Detect which cell encompasses the target text, then output its [X, Y] center coordinate. 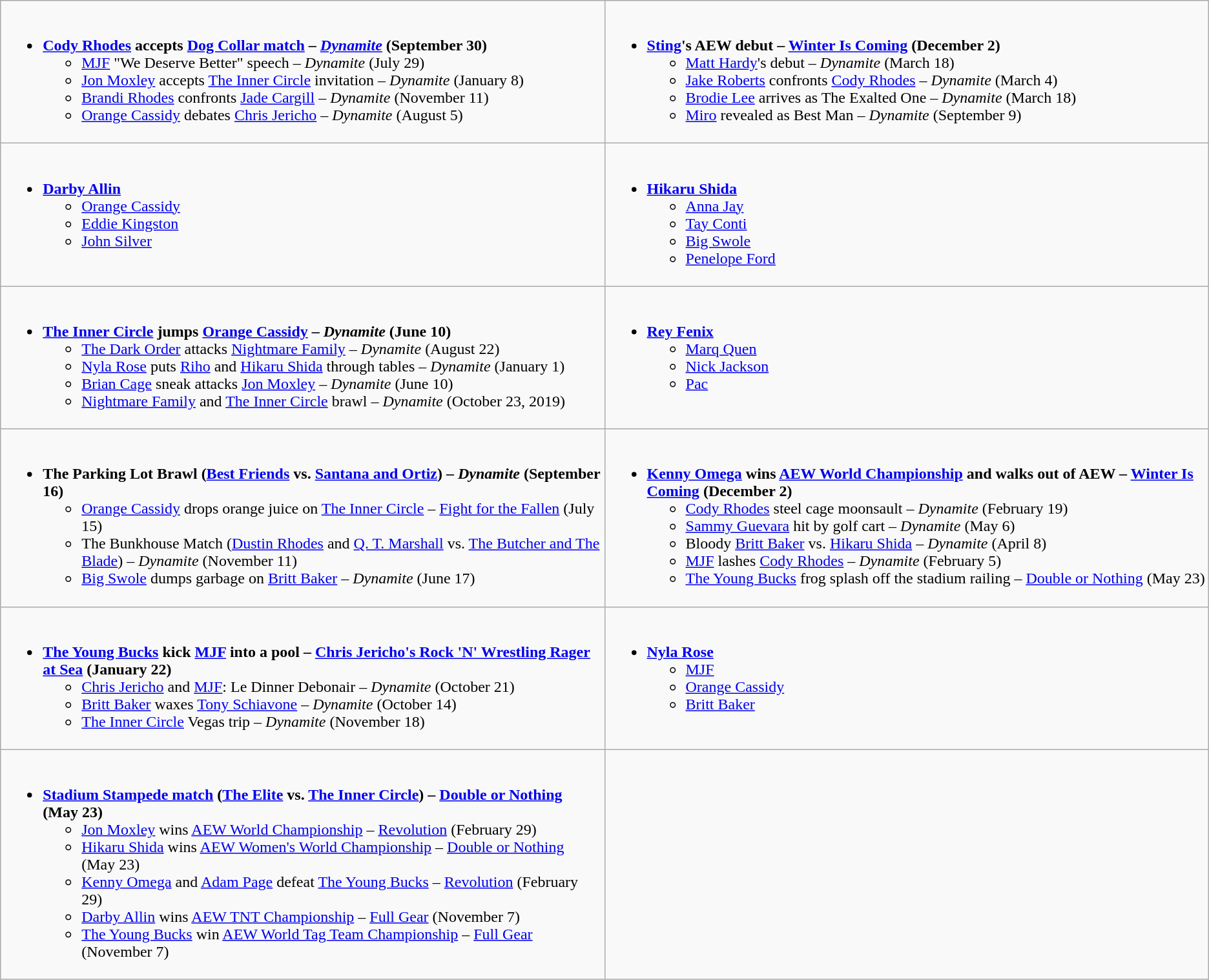
Rey FenixMarq QuenNick JacksonPac [907, 358]
Nyla RoseMJFOrange CassidyBritt Baker [907, 678]
Darby AllinOrange CassidyEddie KingstonJohn Silver [302, 214]
Hikaru ShidaAnna JayTay ContiBig SwolePenelope Ford [907, 214]
